Output the (x, y) coordinate of the center of the cell containing the given text.  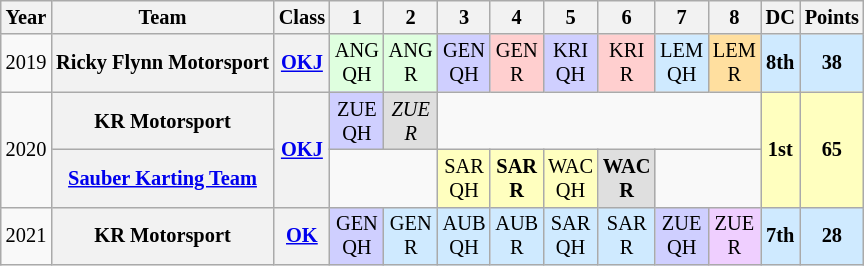
65 (832, 150)
DC (780, 17)
AUBR (516, 236)
Year (26, 17)
Sauber Karting Team (162, 178)
OK (302, 236)
8th (780, 63)
1st (780, 150)
2019 (26, 63)
ANGQH (357, 63)
AUBQH (464, 236)
4 (516, 17)
Team (162, 17)
Ricky Flynn Motorsport (162, 63)
2 (411, 17)
KRIR (626, 63)
28 (832, 236)
1 (357, 17)
ANGR (411, 63)
6 (626, 17)
8 (734, 17)
7th (780, 236)
KRIQH (570, 63)
5 (570, 17)
3 (464, 17)
LEMR (734, 63)
2020 (26, 150)
38 (832, 63)
WACR (626, 178)
2021 (26, 236)
Class (302, 17)
WACQH (570, 178)
7 (682, 17)
Points (832, 17)
LEMQH (682, 63)
